Capture the cell that displays the provided text and extract its [x, y] central coordinate. 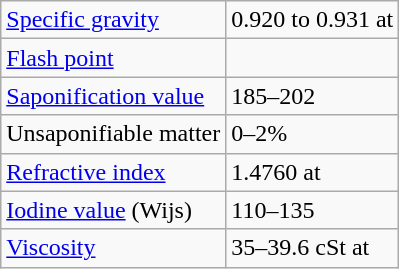
0–2% [312, 134]
1.4760 at [312, 172]
185–202 [312, 96]
Saponification value [114, 96]
Flash point [114, 58]
Unsaponifiable matter [114, 134]
Specific gravity [114, 20]
35–39.6 cSt at [312, 248]
0.920 to 0.931 at [312, 20]
Viscosity [114, 248]
110–135 [312, 210]
Iodine value (Wijs) [114, 210]
Refractive index [114, 172]
